For the text-containing cell, return its midpoint in [X, Y] coordinate format. 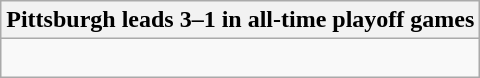
Pittsburgh leads 3–1 in all-time playoff games [240, 20]
